Extract the [X, Y] coordinate from the center of the cell holding the provided text.  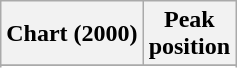
Chart (2000) [72, 34]
Peak position [189, 34]
